Identify which cell holds the provided text, then report its [x, y] central coordinate. 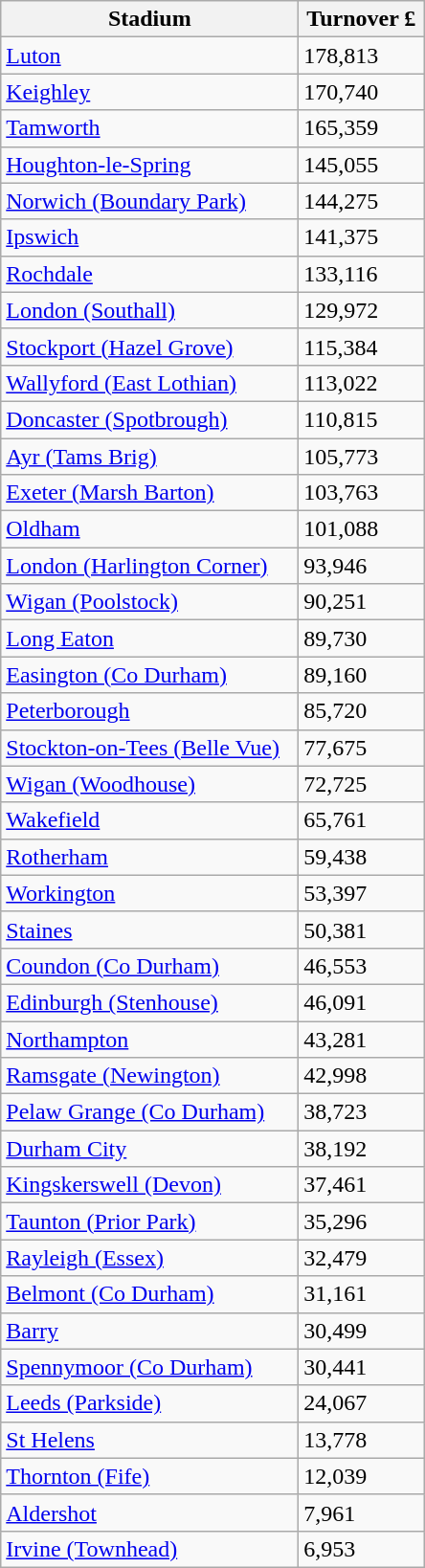
Wallyford (East Lothian) [149, 383]
38,723 [362, 1112]
37,461 [362, 1185]
30,441 [362, 1367]
7,961 [362, 1512]
90,251 [362, 602]
Oldham [149, 529]
72,725 [362, 784]
170,740 [362, 92]
Turnover £ [362, 19]
46,553 [362, 966]
Irvine (Townhead) [149, 1549]
89,160 [362, 675]
53,397 [362, 893]
43,281 [362, 1039]
Staines [149, 930]
Houghton-le-Spring [149, 165]
38,192 [362, 1149]
Thornton (Fife) [149, 1476]
89,730 [362, 638]
Taunton (Prior Park) [149, 1221]
Wigan (Woodhouse) [149, 784]
115,384 [362, 347]
Durham City [149, 1149]
Ramsgate (Newington) [149, 1076]
Wakefield [149, 820]
110,815 [362, 419]
Spennymoor (Co Durham) [149, 1367]
Peterborough [149, 711]
141,375 [362, 237]
113,022 [362, 383]
Stadium [149, 19]
13,778 [362, 1440]
Rotherham [149, 857]
Luton [149, 56]
Exeter (Marsh Barton) [149, 493]
129,972 [362, 310]
77,675 [362, 748]
Pelaw Grange (Co Durham) [149, 1112]
144,275 [362, 201]
178,813 [362, 56]
Norwich (Boundary Park) [149, 201]
46,091 [362, 1002]
Long Eaton [149, 638]
133,116 [362, 274]
Edinburgh (Stenhouse) [149, 1002]
Wigan (Poolstock) [149, 602]
London (Southall) [149, 310]
Ipswich [149, 237]
30,499 [362, 1331]
Belmont (Co Durham) [149, 1294]
165,359 [362, 128]
31,161 [362, 1294]
Barry [149, 1331]
Kingskerswell (Devon) [149, 1185]
145,055 [362, 165]
105,773 [362, 457]
Stockport (Hazel Grove) [149, 347]
London (Harlington Corner) [149, 566]
85,720 [362, 711]
65,761 [362, 820]
Leeds (Parkside) [149, 1403]
Rochdale [149, 274]
Rayleigh (Essex) [149, 1258]
50,381 [362, 930]
24,067 [362, 1403]
35,296 [362, 1221]
Northampton [149, 1039]
Easington (Co Durham) [149, 675]
Stockton-on-Tees (Belle Vue) [149, 748]
Coundon (Co Durham) [149, 966]
42,998 [362, 1076]
103,763 [362, 493]
32,479 [362, 1258]
St Helens [149, 1440]
59,438 [362, 857]
Aldershot [149, 1512]
Keighley [149, 92]
Doncaster (Spotbrough) [149, 419]
6,953 [362, 1549]
101,088 [362, 529]
Tamworth [149, 128]
12,039 [362, 1476]
93,946 [362, 566]
Ayr (Tams Brig) [149, 457]
Workington [149, 893]
